Search for the cell housing the specified text and yield its (X, Y) center coordinate. 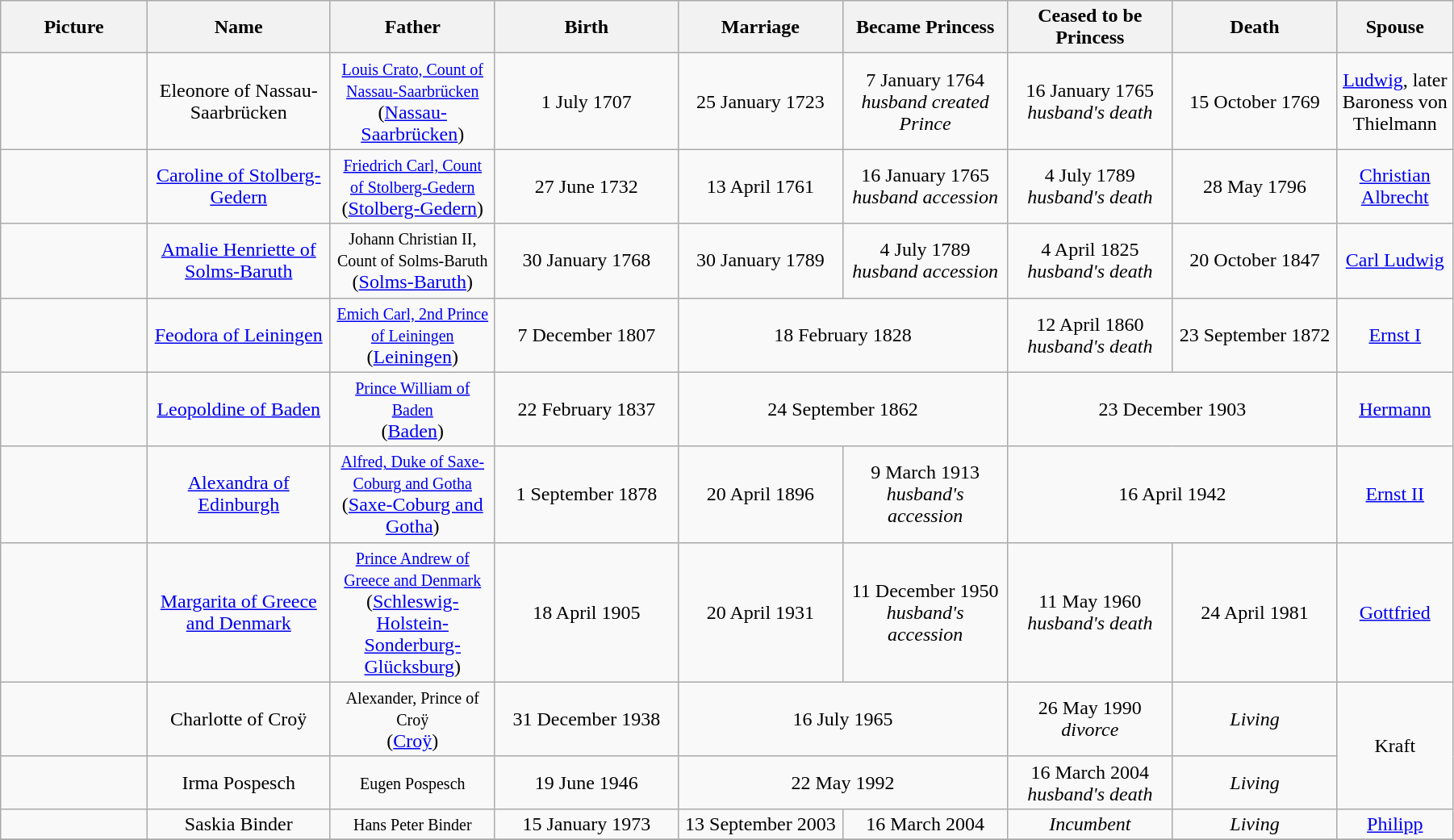
24 September 1862 (842, 409)
Birth (586, 27)
Ernst II (1394, 494)
30 January 1768 (586, 261)
20 April 1896 (760, 494)
Ceased to be Princess (1090, 27)
13 April 1761 (760, 186)
16 July 1965 (842, 719)
16 March 2004husband's death (1090, 783)
Incumbent (1090, 824)
24 April 1981 (1255, 612)
11 May 1960husband's death (1090, 612)
Spouse (1394, 27)
Louis Crato, Count of Nassau-Saarbrücken(Nassau-Saarbrücken) (412, 102)
Philipp (1394, 824)
Christian Albrecht (1394, 186)
Charlotte of Croÿ (239, 719)
18 April 1905 (586, 612)
Margarita of Greece and Denmark (239, 612)
Ludwig, later Baroness von Thielmann (1394, 102)
18 February 1828 (842, 335)
Leopoldine of Baden (239, 409)
23 December 1903 (1172, 409)
13 September 2003 (760, 824)
1 September 1878 (586, 494)
27 June 1732 (586, 186)
16 January 1765husband accession (925, 186)
Death (1255, 27)
Prince Andrew of Greece and Denmark(Schleswig-Holstein-Sonderburg-Glücksburg) (412, 612)
16 January 1765husband's death (1090, 102)
7 December 1807 (586, 335)
Eleonore of Nassau-Saarbrücken (239, 102)
19 June 1946 (586, 783)
4 April 1825husband's death (1090, 261)
20 April 1931 (760, 612)
Gottfried (1394, 612)
Irma Pospesch (239, 783)
Picture (74, 27)
20 October 1847 (1255, 261)
26 May 1990divorce (1090, 719)
Hermann (1394, 409)
Alexandra of Edinburgh (239, 494)
15 October 1769 (1255, 102)
Became Princess (925, 27)
Feodora of Leiningen (239, 335)
23 September 1872 (1255, 335)
Prince William of Baden(Baden) (412, 409)
Name (239, 27)
Ernst I (1394, 335)
Hans Peter Binder (412, 824)
Emich Carl, 2nd Prince of Leiningen(Leiningen) (412, 335)
25 January 1723 (760, 102)
16 April 1942 (1172, 494)
Kraft (1394, 746)
7 January 1764husband created Prince (925, 102)
4 July 1789husband's death (1090, 186)
Eugen Pospesch (412, 783)
Saskia Binder (239, 824)
Friedrich Carl, Count of Stolberg-Gedern(Stolberg-Gedern) (412, 186)
31 December 1938 (586, 719)
Caroline of Stolberg-Gedern (239, 186)
22 May 1992 (842, 783)
Johann Christian II, Count of Solms-Baruth(Solms-Baruth) (412, 261)
Alexander, Prince of Croÿ(Croÿ) (412, 719)
Father (412, 27)
11 December 1950husband's accession (925, 612)
Alfred, Duke of Saxe-Coburg and Gotha(Saxe-Coburg and Gotha) (412, 494)
9 March 1913husband's accession (925, 494)
15 January 1973 (586, 824)
12 April 1860husband's death (1090, 335)
30 January 1789 (760, 261)
22 February 1837 (586, 409)
28 May 1796 (1255, 186)
Marriage (760, 27)
16 March 2004 (925, 824)
4 July 1789husband accession (925, 261)
1 July 1707 (586, 102)
Amalie Henriette of Solms-Baruth (239, 261)
Carl Ludwig (1394, 261)
